Return the [x, y] coordinate for the center point of the cell that contains the specified text.  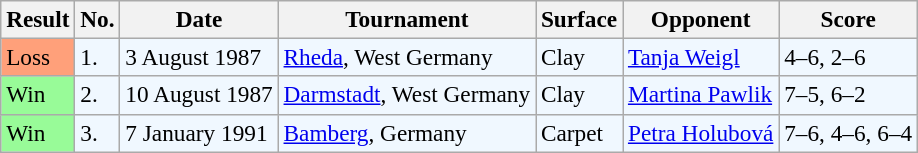
No. [98, 19]
7–5, 6–2 [848, 95]
Darmstadt, West Germany [406, 95]
7 January 1991 [199, 133]
Carpet [580, 133]
7–6, 4–6, 6–4 [848, 133]
4–6, 2–6 [848, 57]
3. [98, 133]
Petra Holubová [701, 133]
Bamberg, Germany [406, 133]
2. [98, 95]
Loss [38, 57]
Surface [580, 19]
Result [38, 19]
Martina Pawlik [701, 95]
Tournament [406, 19]
10 August 1987 [199, 95]
Date [199, 19]
Tanja Weigl [701, 57]
Opponent [701, 19]
3 August 1987 [199, 57]
Score [848, 19]
Rheda, West Germany [406, 57]
1. [98, 57]
